Scan for the cell matching the given text and deliver its (X, Y) coordinate at center. 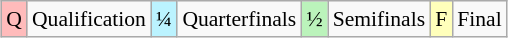
Semifinals (379, 19)
Q (14, 19)
Final (480, 19)
Quarterfinals (239, 19)
¼ (164, 19)
Qualification (89, 19)
F (441, 19)
½ (314, 19)
